Capture the cell that displays the provided text and extract its (X, Y) central coordinate. 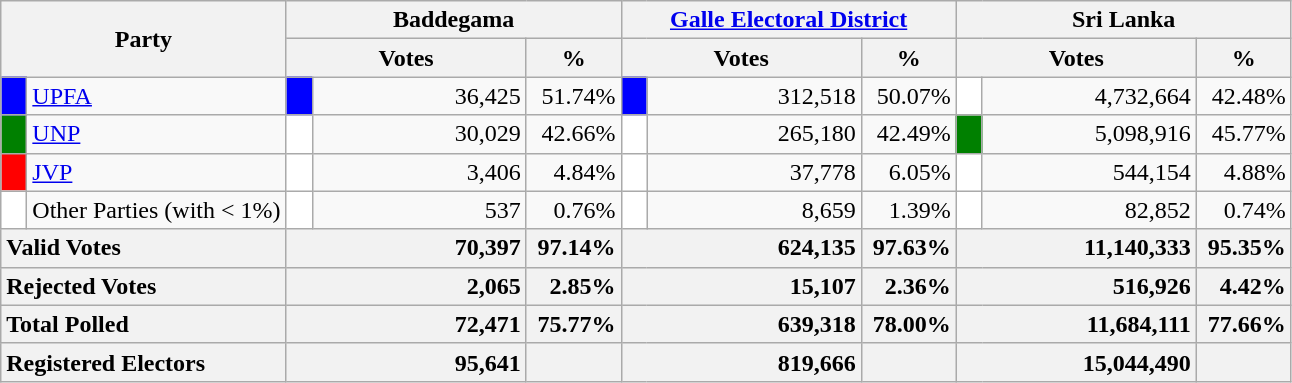
Party (144, 39)
UNP (156, 134)
97.14% (574, 248)
72,471 (406, 324)
2,065 (406, 286)
15,044,490 (1076, 362)
4.42% (1244, 286)
51.74% (574, 96)
Other Parties (with < 1%) (156, 210)
819,666 (741, 362)
Sri Lanka (1124, 20)
70,397 (406, 248)
4.88% (1244, 172)
95,641 (406, 362)
42.48% (1244, 96)
45.77% (1244, 134)
UPFA (156, 96)
77.66% (1244, 324)
75.77% (574, 324)
15,107 (741, 286)
78.00% (908, 324)
516,926 (1076, 286)
1.39% (908, 210)
265,180 (754, 134)
312,518 (754, 96)
Total Polled (144, 324)
6.05% (908, 172)
4,732,664 (1089, 96)
Rejected Votes (144, 286)
4.84% (574, 172)
82,852 (1089, 210)
97.63% (908, 248)
3,406 (419, 172)
Valid Votes (144, 248)
11,140,333 (1076, 248)
Registered Electors (144, 362)
639,318 (741, 324)
2.36% (908, 286)
11,684,111 (1076, 324)
30,029 (419, 134)
537 (419, 210)
37,778 (754, 172)
JVP (156, 172)
5,098,916 (1089, 134)
50.07% (908, 96)
95.35% (1244, 248)
0.76% (574, 210)
42.66% (574, 134)
2.85% (574, 286)
42.49% (908, 134)
0.74% (1244, 210)
624,135 (741, 248)
544,154 (1089, 172)
8,659 (754, 210)
Baddegama (454, 20)
Galle Electoral District (788, 20)
36,425 (419, 96)
